Identify which cell holds the provided text, then report its (x, y) central coordinate. 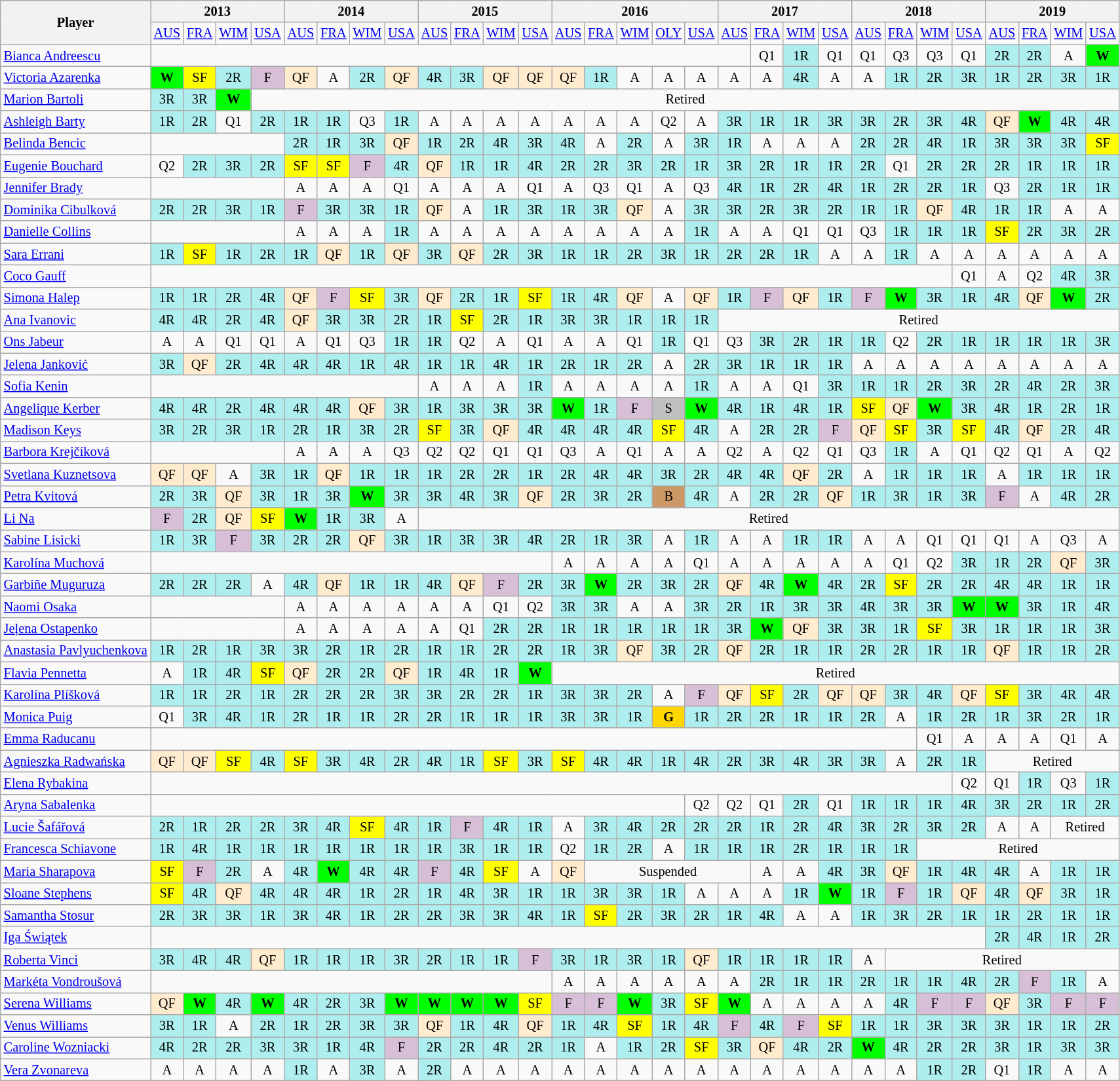
Player (76, 22)
2019 (1052, 11)
Venus Williams (76, 1026)
Anastasia Pavlyuchenkova (76, 651)
Lucie Šafářová (76, 827)
Agnieszka Radwańska (76, 761)
Emma Raducanu (76, 739)
2016 (635, 11)
Victoria Azarenka (76, 77)
Iga Świątek (76, 938)
B (668, 497)
Belinda Bencic (76, 143)
Marion Bartoli (76, 100)
2018 (919, 11)
2013 (218, 11)
Bianca Andreescu (76, 56)
Karolína Plíšková (76, 695)
Angelique Kerber (76, 408)
Maria Sharapova (76, 871)
Sofia Kenin (76, 386)
OLY (668, 33)
Markéta Vondroušová (76, 981)
Coco Gauff (76, 276)
Jeļena Ostapenko (76, 629)
Li Na (76, 518)
Danielle Collins (76, 232)
2015 (485, 11)
G (668, 717)
Jelena Janković (76, 364)
2014 (351, 11)
Sloane Stephens (76, 894)
S (668, 408)
Ashleigh Barty (76, 122)
2017 (784, 11)
Sabine Lisicki (76, 540)
Vera Zvonareva (76, 1070)
Serena Williams (76, 1004)
Petra Kvitová (76, 497)
Suspended (668, 871)
Jennifer Brady (76, 188)
Ons Jabeur (76, 342)
Naomi Osaka (76, 607)
Aryna Sabalenka (76, 805)
Garbiñe Muguruza (76, 584)
Svetlana Kuznetsova (76, 474)
Eugenie Bouchard (76, 166)
Ana Ivanovic (76, 320)
Flavia Pennetta (76, 673)
Madison Keys (76, 430)
Caroline Wozniacki (76, 1048)
Barbora Krejčíková (76, 452)
Simona Halep (76, 298)
Roberta Vinci (76, 960)
Elena Rybakina (76, 783)
Monica Puig (76, 717)
Francesca Schiavone (76, 849)
Samantha Stosur (76, 915)
Dominika Cibulková (76, 210)
Sara Errani (76, 254)
Karolína Muchová (76, 563)
